Return [X, Y] of the center of cell containing provided text 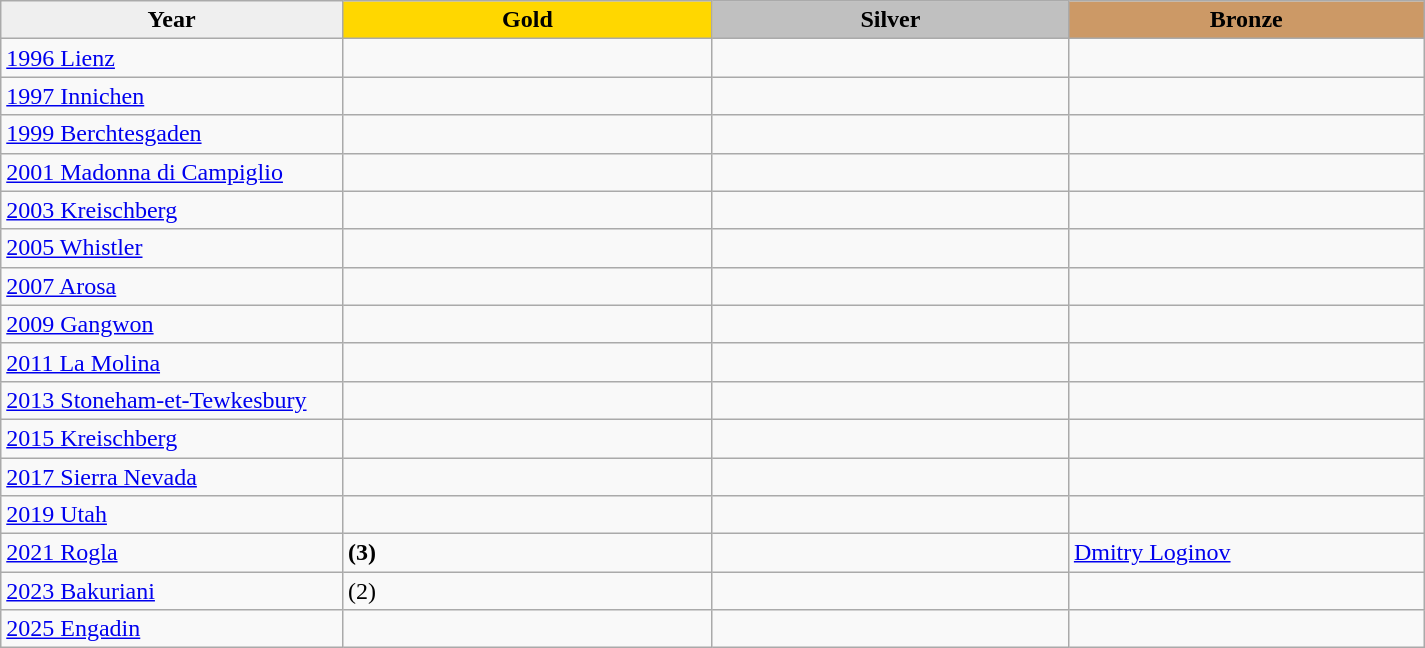
Dmitry Loginov [1246, 553]
1999 Berchtesgaden [172, 134]
Silver [890, 20]
Year [172, 20]
2023 Bakuriani [172, 591]
Gold [527, 20]
(2) [527, 591]
(3) [527, 553]
2007 Arosa [172, 286]
2017 Sierra Nevada [172, 477]
2001 Madonna di Campiglio [172, 172]
2019 Utah [172, 515]
2009 Gangwon [172, 324]
2003 Kreischberg [172, 210]
2021 Rogla [172, 553]
2013 Stoneham-et-Tewkesbury [172, 400]
2015 Kreischberg [172, 438]
1996 Lienz [172, 58]
1997 Innichen [172, 96]
2005 Whistler [172, 248]
Bronze [1246, 20]
2011 La Molina [172, 362]
2025 Engadin [172, 629]
